Return [X, Y] of the center of cell containing provided text 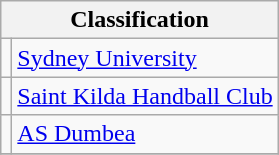
Sydney University [145, 58]
AS Dumbea [145, 134]
Classification [140, 20]
Saint Kilda Handball Club [145, 96]
